Output the [X, Y] coordinate of the center of the cell containing the given text.  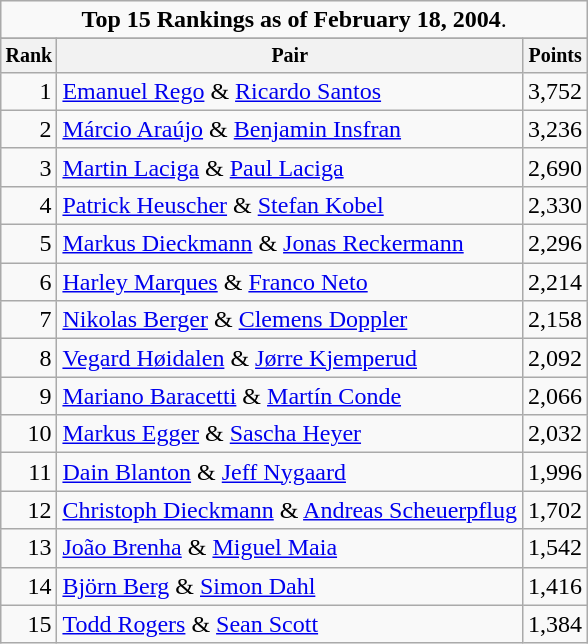
Top 15 Rankings as of February 18, 2004. [294, 20]
2,296 [556, 244]
Markus Dieckmann & Jonas Reckermann [290, 244]
Points [556, 56]
2,330 [556, 205]
1,996 [556, 472]
2,214 [556, 282]
1,542 [556, 548]
4 [29, 205]
10 [29, 434]
Vegard Høidalen & Jørre Kjemperud [290, 358]
2,066 [556, 396]
2,158 [556, 320]
Todd Rogers & Sean Scott [290, 624]
1 [29, 91]
1,416 [556, 586]
Emanuel Rego & Ricardo Santos [290, 91]
2 [29, 129]
Markus Egger & Sascha Heyer [290, 434]
3,236 [556, 129]
Pair [290, 56]
2,092 [556, 358]
2,032 [556, 434]
3,752 [556, 91]
Nikolas Berger & Clemens Doppler [290, 320]
3 [29, 167]
Martin Laciga & Paul Laciga [290, 167]
13 [29, 548]
1,384 [556, 624]
Rank [29, 56]
Márcio Araújo & Benjamin Insfran [290, 129]
Harley Marques & Franco Neto [290, 282]
7 [29, 320]
8 [29, 358]
11 [29, 472]
Dain Blanton & Jeff Nygaard [290, 472]
1,702 [556, 510]
Mariano Baracetti & Martín Conde [290, 396]
9 [29, 396]
14 [29, 586]
Björn Berg & Simon Dahl [290, 586]
15 [29, 624]
2,690 [556, 167]
Patrick Heuscher & Stefan Kobel [290, 205]
12 [29, 510]
João Brenha & Miguel Maia [290, 548]
5 [29, 244]
6 [29, 282]
Christoph Dieckmann & Andreas Scheuerpflug [290, 510]
